Search for the cell housing the specified text and yield its [x, y] center coordinate. 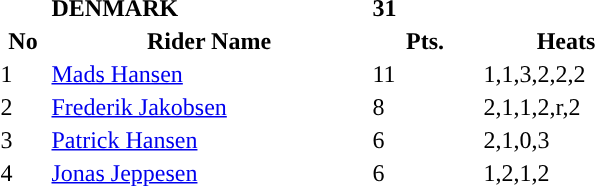
Rider Name [209, 41]
Frederik Jakobsen [209, 107]
6 [425, 140]
Mads Hansen [209, 74]
8 [425, 107]
11 [425, 74]
Patrick Hansen [209, 140]
Pts. [425, 41]
